Search for the cell housing the specified text and yield its [x, y] center coordinate. 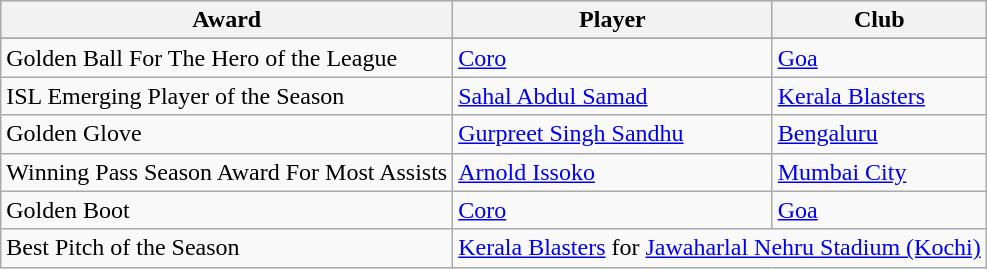
Arnold Issoko [613, 172]
Gurpreet Singh Sandhu [613, 134]
Winning Pass Season Award For Most Assists [227, 172]
Bengaluru [879, 134]
Player [613, 20]
Club [879, 20]
Golden Glove [227, 134]
Kerala Blasters [879, 96]
Kerala Blasters for Jawaharlal Nehru Stadium (Kochi) [720, 248]
Best Pitch of the Season [227, 248]
Mumbai City [879, 172]
Award [227, 20]
ISL Emerging Player of the Season [227, 96]
Golden Ball For The Hero of the League [227, 58]
Sahal Abdul Samad [613, 96]
Golden Boot [227, 210]
